Capture the cell that displays the provided text and extract its (x, y) central coordinate. 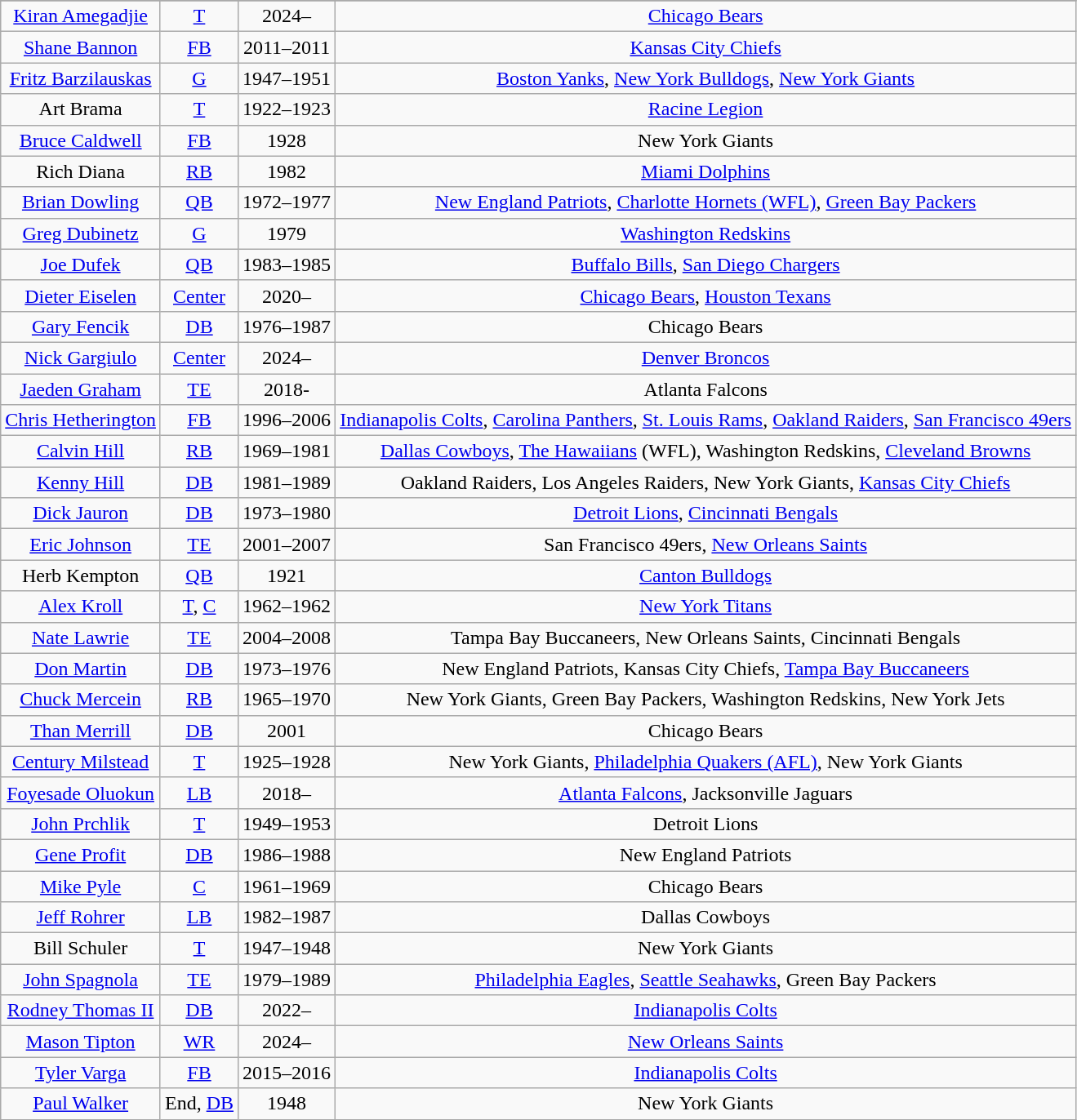
1972–1977 (287, 202)
Mike Pyle (81, 886)
Dallas Cowboys, The Hawaiians (WFL), Washington Redskins, Cleveland Browns (705, 451)
Dallas Cowboys (705, 918)
Gene Profit (81, 855)
1922–1923 (287, 109)
Tyler Varga (81, 1073)
1996–2006 (287, 420)
1965–1970 (287, 700)
1925–1928 (287, 762)
Brian Dowling (81, 202)
New York Titans (705, 607)
Mason Tipton (81, 1042)
Calvin Hill (81, 451)
Kenny Hill (81, 482)
New England Patriots (705, 855)
Miami Dolphins (705, 171)
2020– (287, 296)
New York Giants, Philadelphia Quakers (AFL), New York Giants (705, 762)
Denver Broncos (705, 358)
Dick Jauron (81, 513)
Herb Kempton (81, 576)
New York Giants, Green Bay Packers, Washington Redskins, New York Jets (705, 700)
Kansas City Chiefs (705, 47)
Bill Schuler (81, 949)
Jaeden Graham (81, 389)
1969–1981 (287, 451)
1947–1951 (287, 78)
2001–2007 (287, 544)
2015–2016 (287, 1073)
T, C (199, 607)
Nate Lawrie (81, 638)
New England Patriots, Kansas City Chiefs, Tampa Bay Buccaneers (705, 669)
Jeff Rohrer (81, 918)
Greg Dubinetz (81, 233)
End, DB (199, 1104)
1979 (287, 233)
1947–1948 (287, 949)
WR (199, 1042)
Detroit Lions, Cincinnati Bengals (705, 513)
1961–1969 (287, 886)
1928 (287, 140)
1973–1976 (287, 669)
1986–1988 (287, 855)
Atlanta Falcons, Jacksonville Jaguars (705, 793)
Detroit Lions (705, 824)
1962–1962 (287, 607)
Canton Bulldogs (705, 576)
Nick Gargiulo (81, 358)
Art Brama (81, 109)
Joe Dufek (81, 264)
Century Milstead (81, 762)
John Spagnola (81, 980)
Tampa Bay Buccaneers, New Orleans Saints, Cincinnati Bengals (705, 638)
2001 (287, 731)
Alex Kroll (81, 607)
Shane Bannon (81, 47)
Atlanta Falcons (705, 389)
Chuck Mercein (81, 700)
2004–2008 (287, 638)
1973–1980 (287, 513)
New England Patriots, Charlotte Hornets (WFL), Green Bay Packers (705, 202)
2011–2011 (287, 47)
Racine Legion (705, 109)
Indianapolis Colts, Carolina Panthers, St. Louis Rams, Oakland Raiders, San Francisco 49ers (705, 420)
Rich Diana (81, 171)
1982–1987 (287, 918)
Paul Walker (81, 1104)
1979–1989 (287, 980)
2018– (287, 793)
San Francisco 49ers, New Orleans Saints (705, 544)
Foyesade Oluokun (81, 793)
Than Merrill (81, 731)
Dieter Eiselen (81, 296)
Buffalo Bills, San Diego Chargers (705, 264)
Kiran Amegadjie (81, 16)
John Prchlik (81, 824)
1921 (287, 576)
Gary Fencik (81, 327)
Oakland Raiders, Los Angeles Raiders, New York Giants, Kansas City Chiefs (705, 482)
1981–1989 (287, 482)
2018- (287, 389)
Washington Redskins (705, 233)
Rodney Thomas II (81, 1011)
Don Martin (81, 669)
Eric Johnson (81, 544)
C (199, 886)
2022– (287, 1011)
Bruce Caldwell (81, 140)
Fritz Barzilauskas (81, 78)
Chris Hetherington (81, 420)
New Orleans Saints (705, 1042)
1949–1953 (287, 824)
Philadelphia Eagles, Seattle Seahawks, Green Bay Packers (705, 980)
Boston Yanks, New York Bulldogs, New York Giants (705, 78)
1948 (287, 1104)
Chicago Bears, Houston Texans (705, 296)
1983–1985 (287, 264)
1982 (287, 171)
1976–1987 (287, 327)
